Scan for the cell matching the given text and deliver its (x, y) coordinate at center. 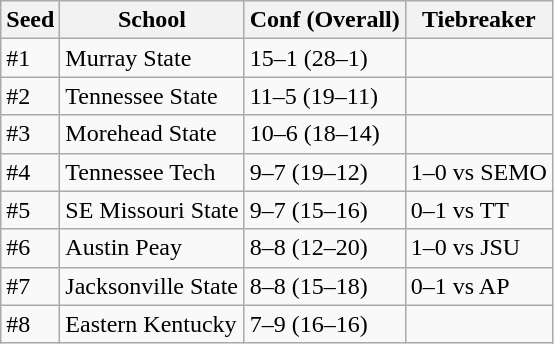
Seed (30, 20)
0–1 vs AP (478, 286)
9–7 (15–16) (324, 210)
#5 (30, 210)
0–1 vs TT (478, 210)
10–6 (18–14) (324, 134)
#6 (30, 248)
#8 (30, 324)
SE Missouri State (152, 210)
#3 (30, 134)
Murray State (152, 58)
Austin Peay (152, 248)
7–9 (16–16) (324, 324)
Morehead State (152, 134)
1–0 vs JSU (478, 248)
School (152, 20)
Tiebreaker (478, 20)
Jacksonville State (152, 286)
1–0 vs SEMO (478, 172)
#4 (30, 172)
Tennessee Tech (152, 172)
Tennessee State (152, 96)
15–1 (28–1) (324, 58)
11–5 (19–11) (324, 96)
9–7 (19–12) (324, 172)
8–8 (12–20) (324, 248)
#1 (30, 58)
Conf (Overall) (324, 20)
#7 (30, 286)
8–8 (15–18) (324, 286)
#2 (30, 96)
Eastern Kentucky (152, 324)
